Determine the [X, Y] coordinate at the center of the cell enclosing the given text.  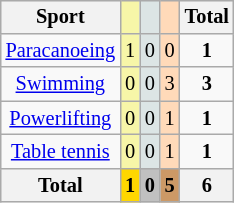
6 [207, 185]
5 [170, 185]
Powerlifting [61, 118]
Sport [61, 17]
Table tennis [61, 152]
Swimming [61, 84]
Paracanoeing [61, 51]
